Extract the (X, Y) coordinate from the center of the cell holding the provided text.  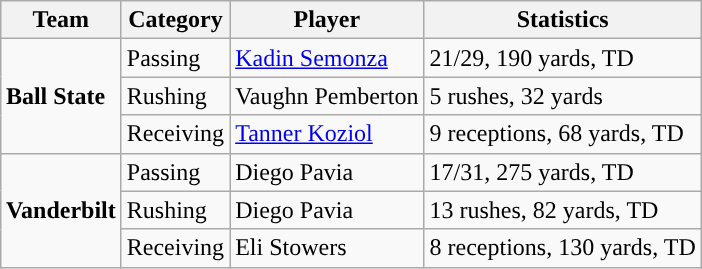
5 rushes, 32 yards (562, 96)
Kadin Semonza (327, 58)
21/29, 190 yards, TD (562, 58)
17/31, 275 yards, TD (562, 172)
Ball State (60, 96)
Player (327, 20)
Tanner Koziol (327, 134)
9 receptions, 68 yards, TD (562, 134)
Vanderbilt (60, 210)
Category (175, 20)
8 receptions, 130 yards, TD (562, 248)
13 rushes, 82 yards, TD (562, 210)
Team (60, 20)
Statistics (562, 20)
Vaughn Pemberton (327, 96)
Eli Stowers (327, 248)
